From the cell containing the given text, extract its center point as (x, y) coordinate. 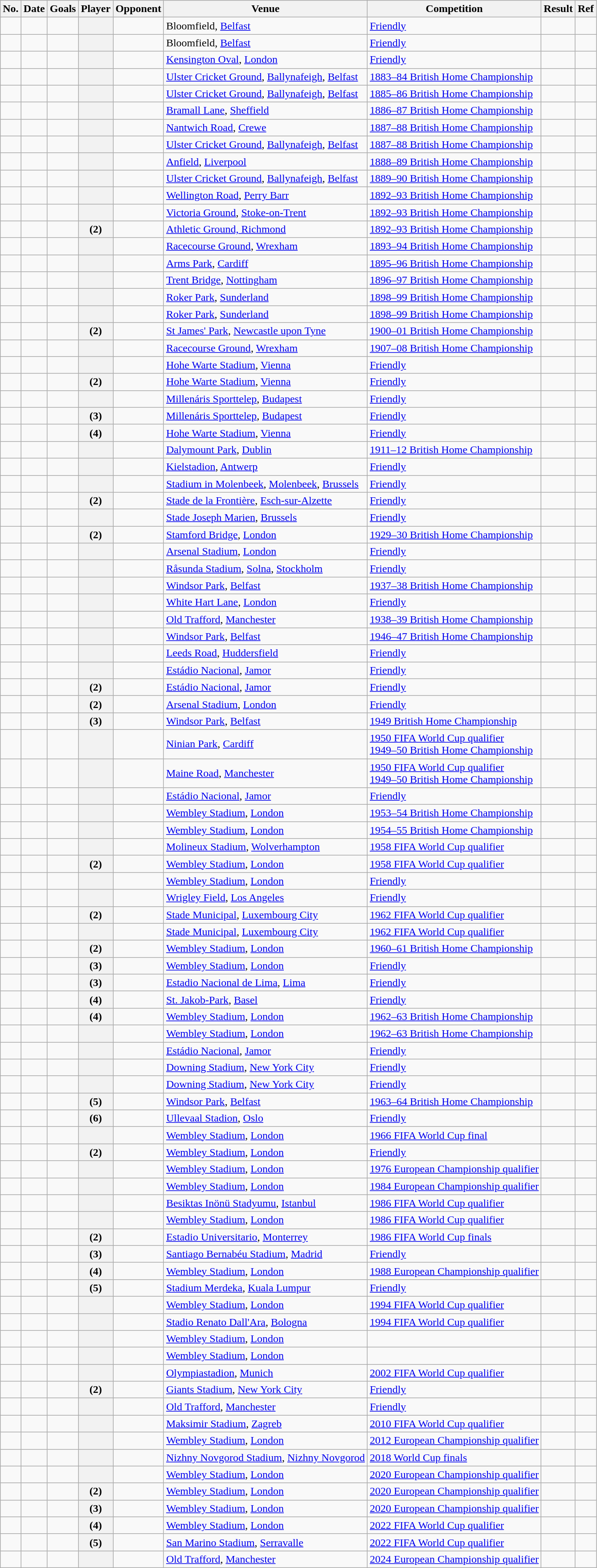
1883–84 British Home Championship (454, 77)
Maine Road, Manchester (266, 773)
Athletic Ground, Richmond (266, 229)
1888–89 British Home Championship (454, 161)
(6) (96, 1118)
1946–47 British Home Championship (454, 636)
Wrigley Field, Los Angeles (266, 898)
1889–90 British Home Championship (454, 178)
1937–38 British Home Championship (454, 585)
1938–39 British Home Championship (454, 619)
Venue (266, 9)
2010 FIFA World Cup qualifier (454, 1424)
Besiktas Inönü Stadyumu, Istanbul (266, 1203)
Player (96, 9)
Nantwich Road, Crewe (266, 127)
2024 European Championship qualifier (454, 1559)
Giants Stadium, New York City (266, 1390)
1896–97 British Home Championship (454, 280)
1986 FIFA World Cup finals (454, 1237)
No. (11, 9)
Result (558, 9)
1954–55 British Home Championship (454, 830)
Ref (585, 9)
1895–96 British Home Championship (454, 263)
1886–87 British Home Championship (454, 111)
1963–64 British Home Championship (454, 1101)
Olympiastadion, Munich (266, 1373)
2012 European Championship qualifier (454, 1441)
1988 European Championship qualifier (454, 1271)
Stade de la Frontière, Esch-sur-Alzette (266, 501)
Ninian Park, Cardiff (266, 744)
Stadio Renato Dall'Ara, Bologna (266, 1322)
Anfield, Liverpool (266, 161)
Arms Park, Cardiff (266, 263)
1953–54 British Home Championship (454, 813)
1911–12 British Home Championship (454, 450)
Date (34, 9)
Estadio Nacional de Lima, Lima (266, 983)
1960–61 British Home Championship (454, 949)
Opponent (139, 9)
1900–01 British Home Championship (454, 331)
Santiago Bernabéu Stadium, Madrid (266, 1254)
1885–86 British Home Championship (454, 94)
1907–08 British Home Championship (454, 348)
Kensington Oval, London (266, 60)
Molineux Stadium, Wolverhampton (266, 847)
Trent Bridge, Nottingham (266, 280)
Stade Joseph Marien, Brussels (266, 518)
1984 European Championship qualifier (454, 1186)
Estadio Universitario, Monterrey (266, 1237)
St James' Park, Newcastle upon Tyne (266, 331)
St. Jakob-Park, Basel (266, 999)
Stadium Merdeka, Kuala Lumpur (266, 1288)
Victoria Ground, Stoke-on-Trent (266, 213)
Leeds Road, Huddersfield (266, 653)
White Hart Lane, London (266, 602)
Wellington Road, Perry Barr (266, 195)
Råsunda Stadium, Solna, Stockholm (266, 569)
Stadium in Molenbeek, Molenbeek, Brussels (266, 483)
1966 FIFA World Cup final (454, 1135)
2018 World Cup finals (454, 1457)
Kielstadion, Antwerp (266, 467)
Bramall Lane, Sheffield (266, 111)
Competition (454, 9)
Ullevaal Stadion, Oslo (266, 1118)
San Marino Stadium, Serravalle (266, 1542)
1949 British Home Championship (454, 721)
Dalymount Park, Dublin (266, 450)
2002 FIFA World Cup qualifier (454, 1373)
Goals (63, 9)
Stamford Bridge, London (266, 535)
Nizhny Novgorod Stadium, Nizhny Novgorod (266, 1457)
1976 European Championship qualifier (454, 1169)
1929–30 British Home Championship (454, 535)
Maksimir Stadium, Zagreb (266, 1424)
1893–94 British Home Championship (454, 246)
